From the cell containing the given text, extract its center point as [x, y] coordinate. 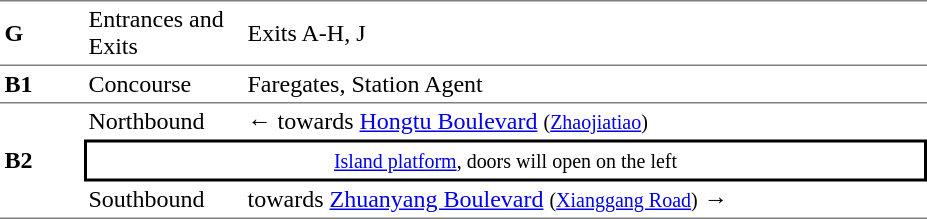
Faregates, Station Agent [585, 85]
Island platform, doors will open on the left [506, 161]
Concourse [164, 85]
← towards Hongtu Boulevard (Zhaojiatiao) [585, 122]
Entrances and Exits [164, 33]
G [42, 33]
B1 [42, 85]
Exits A-H, J [585, 33]
Northbound [164, 122]
